Output the (X, Y) coordinate of the center of the cell containing the given text.  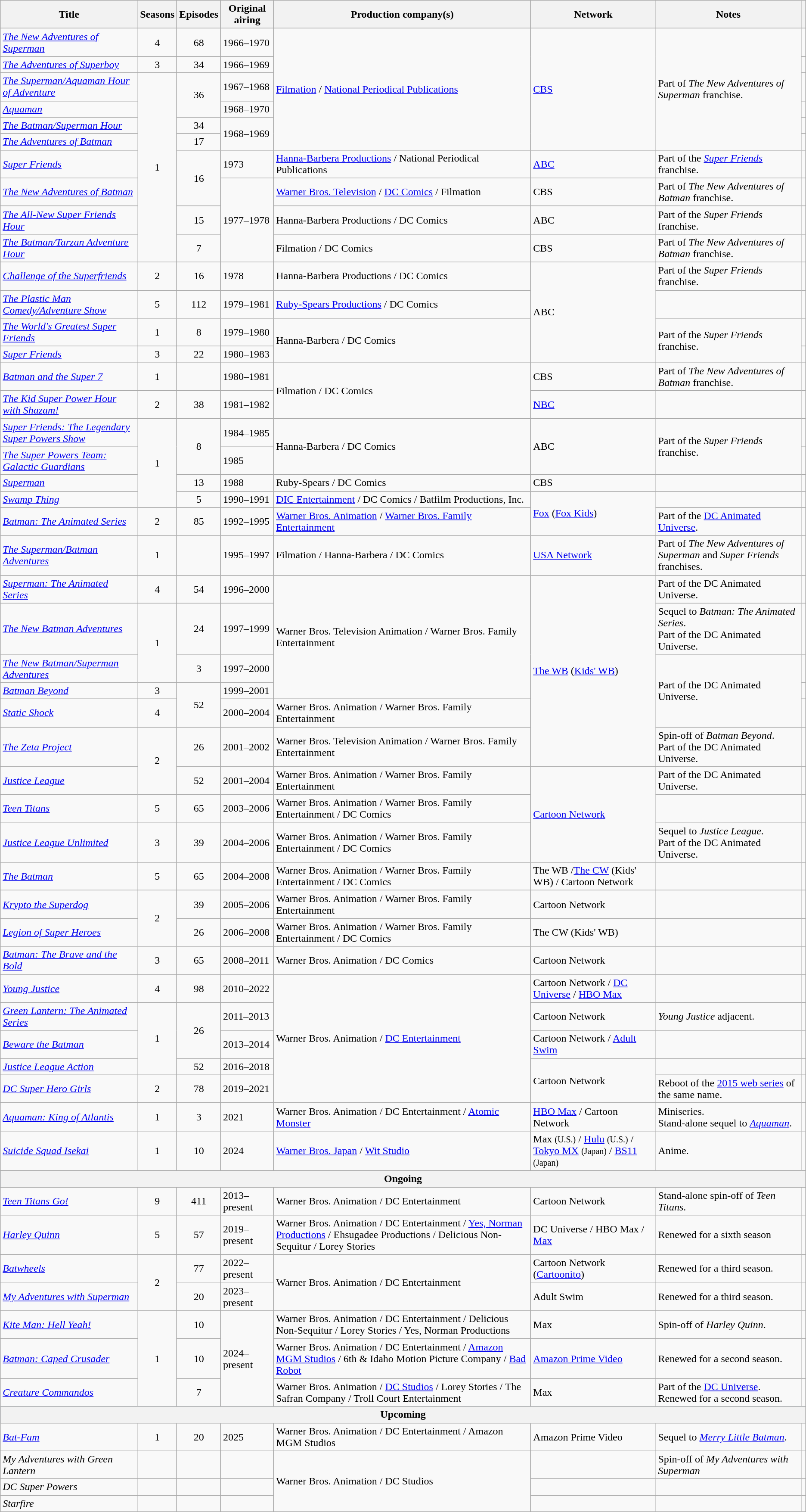
Warner Bros. Animation / DC Entertainment / Atomic Monster (402, 1117)
HBO Max / Cartoon Network (593, 1117)
Warner Bros. Japan / Wit Studio (402, 1151)
DC Universe / HBO Max / Max (593, 1235)
The CW (Kids' WB) (593, 932)
Harley Quinn (69, 1235)
Aquaman: King of Atlantis (69, 1117)
Spin-off of Harley Quinn. (728, 1325)
1996–2000 (247, 589)
The Batman/Superman Hour (69, 125)
Original airing (247, 15)
Network (593, 15)
Max (U.S.) / Hulu (U.S.) / Tokyo MX (Japan) / BS11 (Japan) (593, 1151)
1990–1991 (247, 499)
The Adventures of Superboy (69, 65)
1981–1982 (247, 405)
411 (199, 1201)
DC Super Powers (69, 1487)
1979–1981 (247, 304)
Sequel to Justice League.Part of the DC Animated Universe. (728, 843)
Seasons (158, 15)
Miniseries.Stand-alone sequel to Aquaman. (728, 1117)
The All-New Super Friends Hour (69, 220)
2001–2002 (247, 747)
2019–2021 (247, 1089)
2001–2004 (247, 781)
1979–1980 (247, 333)
Title (69, 15)
Batman and the Super 7 (69, 376)
The New Batman/Superman Adventures (69, 669)
Warner Bros. Animation / DC Entertainment / Delicious Non-Sequitur / Lorey Stories / Yes, Norman Productions (402, 1325)
15 (199, 220)
Warner Bros. Television / DC Comics / Filmation (402, 192)
Teen Titans Go! (69, 1201)
Static Shock (69, 712)
1985 (247, 461)
2005–2006 (247, 905)
Warner Bros. Animation / DC Studios (402, 1481)
Krypto the Superdog (69, 905)
Spin-off of Batman Beyond.Part of the DC Animated Universe. (728, 747)
2013–2014 (247, 1044)
38 (199, 405)
Justice League Action (69, 1067)
Teen Titans (69, 809)
The Zeta Project (69, 747)
Warner Bros. Animation / DC Comics (402, 961)
Creature Commandos (69, 1392)
USA Network (593, 555)
2010–2022 (247, 988)
2016–2018 (247, 1067)
NBC (593, 405)
Young Justice (69, 988)
2011–2013 (247, 1017)
Cartoon Network / Adult Swim (593, 1044)
85 (199, 521)
2025 (247, 1437)
Super Friends: The Legendary Super Powers Show (69, 432)
1966–1970 (247, 42)
2023–present (247, 1297)
1984–1985 (247, 432)
Production company(s) (402, 15)
Batman Beyond (69, 691)
1995–1997 (247, 555)
Upcoming (403, 1415)
Ruby-Spears Productions / DC Comics (402, 304)
The Superman/Batman Adventures (69, 555)
Spin-off of My Adventures with Superman (728, 1465)
2013–present (247, 1201)
Beware the Batman (69, 1044)
Ruby-Spears / DC Comics (402, 483)
68 (199, 42)
78 (199, 1089)
Hanna-Barbera Productions / National Periodical Publications (402, 164)
2024–present (247, 1359)
The World's Greatest Super Friends (69, 333)
36 (199, 95)
17 (199, 142)
2004–2008 (247, 876)
2024 (247, 1151)
1977–1978 (247, 220)
24 (199, 629)
The Super Powers Team: Galactic Guardians (69, 461)
Warner Bros. Animation / DC Entertainment / Yes, Norman Productions / Ehsugadee Productions / Delicious Non-Sequitur / Lorey Stories (402, 1235)
The Plastic Man Comedy/Adventure Show (69, 304)
Sequel to Merry Little Batman. (728, 1437)
DIC Entertainment / DC Comics / Batfilm Productions, Inc. (402, 499)
Fox (Fox Kids) (593, 513)
2003–2006 (247, 809)
Batman: The Brave and the Bold (69, 961)
Sequel to Batman: The Animated Series.Part of the DC Animated Universe. (728, 629)
Batwheels (69, 1269)
The Adventures of Batman (69, 142)
DC Super Hero Girls (69, 1089)
Suicide Squad Isekai (69, 1151)
Legion of Super Heroes (69, 932)
Filmation / Hanna-Barbera / DC Comics (402, 555)
Part of the DC Universe.Renewed for a second season. (728, 1392)
Batman: Caped Crusader (69, 1359)
Adult Swim (593, 1297)
1997–1999 (247, 629)
The Superman/Aquaman Hour of Adventure (69, 87)
22 (199, 355)
Challenge of the Superfriends (69, 276)
Stand-alone spin-off of Teen Titans. (728, 1201)
77 (199, 1269)
2019–present (247, 1235)
Aquaman (69, 109)
Ongoing (403, 1179)
Warner Bros. Animation / DC Studios / Lorey Stories / The Safran Company / Troll Court Entertainment (402, 1392)
1997–2000 (247, 669)
2008–2011 (247, 961)
Notes (728, 15)
Part of The New Adventures of Superman franchise. (728, 89)
13 (199, 483)
1988 (247, 483)
The Batman (69, 876)
1978 (247, 276)
Renewed for a sixth season (728, 1235)
2004–2006 (247, 843)
Bat-Fam (69, 1437)
Swamp Thing (69, 499)
98 (199, 988)
Episodes (199, 15)
The New Adventures of Batman (69, 192)
Kite Man: Hell Yeah! (69, 1325)
Green Lantern: The Animated Series (69, 1017)
The Batman/Tarzan Adventure Hour (69, 248)
1999–2001 (247, 691)
112 (199, 304)
9 (158, 1201)
1967–1968 (247, 87)
The New Adventures of Superman (69, 42)
1968–1970 (247, 109)
My Adventures with Superman (69, 1297)
Justice League Unlimited (69, 843)
Warner Bros. Animation / DC Entertainment / Amazon MGM Studios / 6th & Idaho Motion Picture Company / Bad Robot (402, 1359)
1973 (247, 164)
Young Justice adjacent. (728, 1017)
The WB (Kids' WB) (593, 671)
Reboot of the 2015 web series of the same name. (728, 1089)
57 (199, 1235)
Cartoon Network / DC Universe / HBO Max (593, 988)
1992–1995 (247, 521)
Anime. (728, 1151)
54 (199, 589)
Superman: The Animated Series (69, 589)
My Adventures with Green Lantern (69, 1465)
Part of The New Adventures of Superman and Super Friends franchises. (728, 555)
Justice League (69, 781)
1980–1983 (247, 355)
Renewed for a second season. (728, 1359)
Filmation / National Periodical Publications (402, 89)
2021 (247, 1117)
Starfire (69, 1503)
1968–1969 (247, 134)
Batman: The Animated Series (69, 521)
Cartoon Network (Cartoonito) (593, 1269)
2006–2008 (247, 932)
Warner Bros. Animation / DC Entertainment / Amazon MGM Studios (402, 1437)
2022–present (247, 1269)
1966–1969 (247, 65)
The WB /The CW (Kids' WB) / Cartoon Network (593, 876)
Superman (69, 483)
The New Batman Adventures (69, 629)
2000–2004 (247, 712)
1980–1981 (247, 376)
The Kid Super Power Hour with Shazam! (69, 405)
